Scan for the cell matching the given text and deliver its [X, Y] coordinate at center. 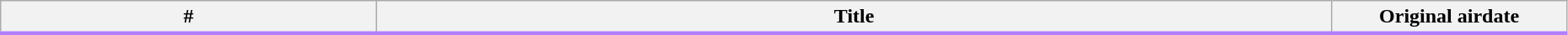
Title [854, 17]
# [189, 17]
Original airdate [1449, 17]
